Return [X, Y] of the center of cell containing provided text 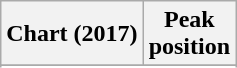
Peakposition [189, 34]
Chart (2017) [72, 34]
